From the cell containing the given text, extract its center point as (x, y) coordinate. 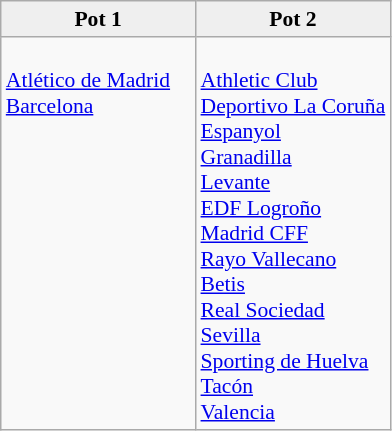
Atlético de Madrid Barcelona (98, 234)
Pot 1 (98, 19)
Pot 2 (294, 19)
